Locate the cell with the specified text and output its [x, y] center coordinate. 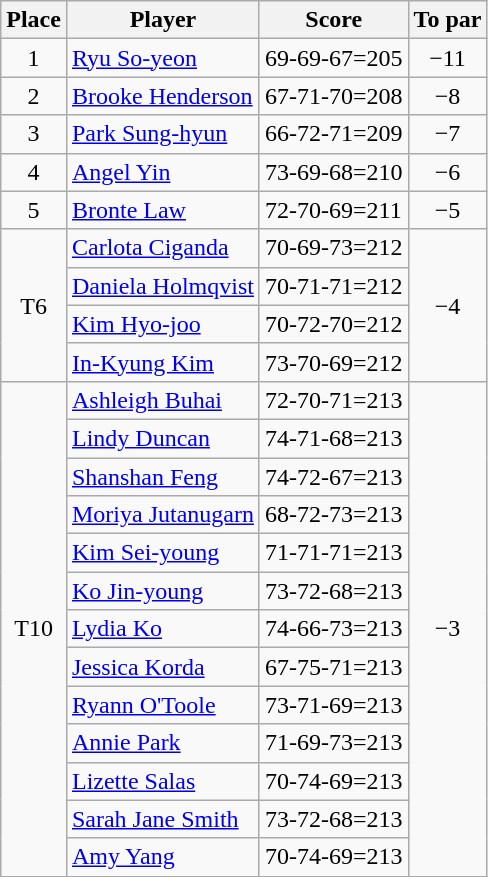
Moriya Jutanugarn [162, 515]
73-71-69=213 [334, 705]
72-70-71=213 [334, 400]
−7 [448, 134]
Ryu So-yeon [162, 58]
68-72-73=213 [334, 515]
3 [34, 134]
−6 [448, 172]
Kim Hyo-joo [162, 324]
70-69-73=212 [334, 248]
71-71-71=213 [334, 553]
2 [34, 96]
67-75-71=213 [334, 667]
T10 [34, 628]
Lindy Duncan [162, 438]
74-66-73=213 [334, 629]
T6 [34, 305]
−3 [448, 628]
69-69-67=205 [334, 58]
−11 [448, 58]
Brooke Henderson [162, 96]
Kim Sei-young [162, 553]
72-70-69=211 [334, 210]
In-Kyung Kim [162, 362]
−5 [448, 210]
4 [34, 172]
Angel Yin [162, 172]
Ashleigh Buhai [162, 400]
71-69-73=213 [334, 743]
Annie Park [162, 743]
To par [448, 20]
Jessica Korda [162, 667]
Ko Jin-young [162, 591]
70-71-71=212 [334, 286]
66-72-71=209 [334, 134]
Bronte Law [162, 210]
1 [34, 58]
67-71-70=208 [334, 96]
Park Sung-hyun [162, 134]
Daniela Holmqvist [162, 286]
70-72-70=212 [334, 324]
−4 [448, 305]
Carlota Ciganda [162, 248]
Score [334, 20]
74-71-68=213 [334, 438]
74-72-67=213 [334, 477]
Ryann O'Toole [162, 705]
73-70-69=212 [334, 362]
−8 [448, 96]
Shanshan Feng [162, 477]
Amy Yang [162, 857]
Lydia Ko [162, 629]
Player [162, 20]
Place [34, 20]
5 [34, 210]
Lizette Salas [162, 781]
73-69-68=210 [334, 172]
Sarah Jane Smith [162, 819]
